Output the (x, y) coordinate of the center of the cell containing the given text.  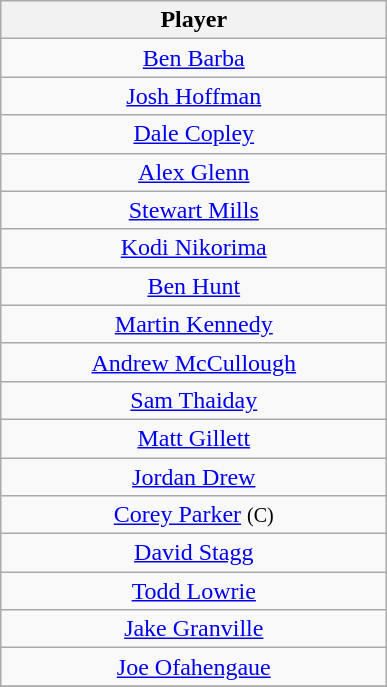
Sam Thaiday (194, 400)
Martin Kennedy (194, 324)
Jordan Drew (194, 477)
Joe Ofahengaue (194, 667)
Andrew McCullough (194, 362)
Kodi Nikorima (194, 248)
Josh Hoffman (194, 96)
Jake Granville (194, 629)
Corey Parker (C) (194, 515)
David Stagg (194, 553)
Player (194, 20)
Stewart Mills (194, 210)
Alex Glenn (194, 172)
Matt Gillett (194, 438)
Dale Copley (194, 134)
Ben Barba (194, 58)
Todd Lowrie (194, 591)
Ben Hunt (194, 286)
